Locate the cell with the specified text and output its [x, y] center coordinate. 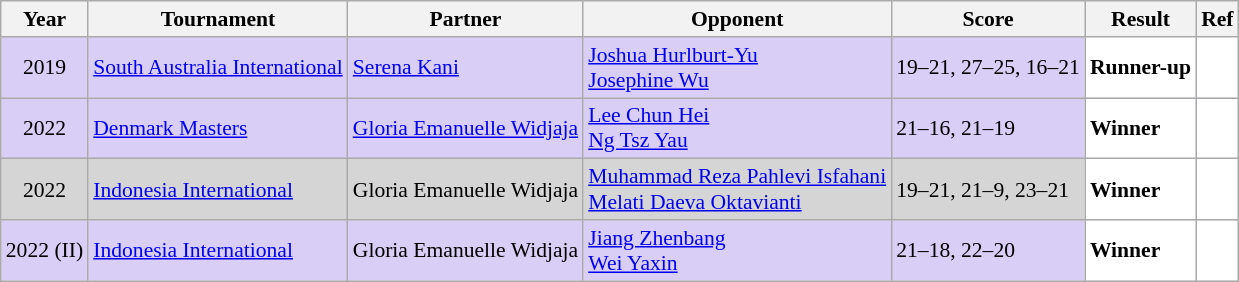
Partner [466, 19]
Denmark Masters [218, 128]
Year [44, 19]
Muhammad Reza Pahlevi Isfahani Melati Daeva Oktavianti [737, 190]
Ref [1217, 19]
Tournament [218, 19]
Result [1140, 19]
Serena Kani [466, 68]
Jiang Zhenbang Wei Yaxin [737, 250]
21–16, 21–19 [988, 128]
Lee Chun Hei Ng Tsz Yau [737, 128]
21–18, 22–20 [988, 250]
South Australia International [218, 68]
2022 (II) [44, 250]
2019 [44, 68]
Runner-up [1140, 68]
Score [988, 19]
19–21, 21–9, 23–21 [988, 190]
Opponent [737, 19]
Joshua Hurlburt-Yu Josephine Wu [737, 68]
19–21, 27–25, 16–21 [988, 68]
